Provide the [x, y] coordinate of the cell's center where the given text is located.  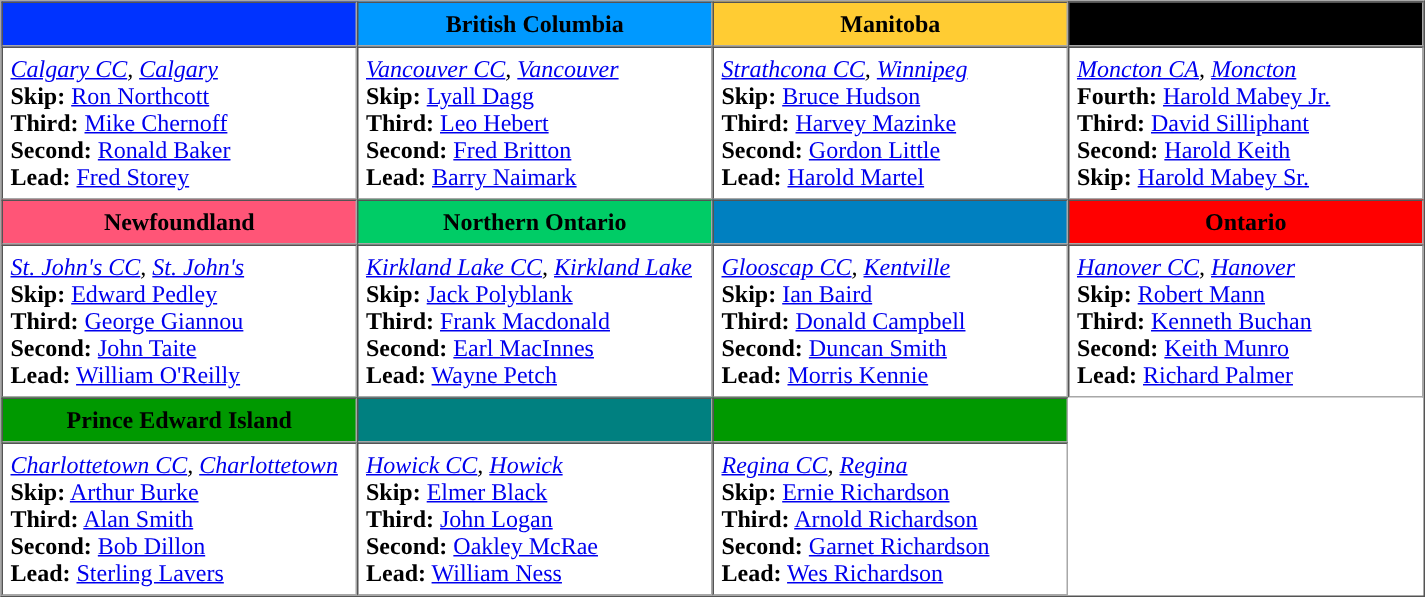
Prince Edward Island [180, 420]
British Columbia [535, 24]
Manitoba [890, 24]
Strathcona CC, WinnipegSkip: Bruce Hudson Third: Harvey Mazinke Second: Gordon Little Lead: Harold Martel [890, 122]
Kirkland Lake CC, Kirkland LakeSkip: Jack Polyblank Third: Frank Macdonald Second: Earl MacInnes Lead: Wayne Petch [535, 320]
Charlottetown CC, CharlottetownSkip: Arthur Burke Third: Alan Smith Second: Bob Dillon Lead: Sterling Lavers [180, 518]
Newfoundland [180, 222]
Ontario [1246, 222]
Moncton CA, MonctonFourth: Harold Mabey Jr. Third: David Silliphant Second: Harold Keith Skip: Harold Mabey Sr. [1246, 122]
Howick CC, HowickSkip: Elmer Black Third: John Logan Second: Oakley McRae Lead: William Ness [535, 518]
Regina CC, ReginaSkip: Ernie Richardson Third: Arnold Richardson Second: Garnet Richardson Lead: Wes Richardson [890, 518]
Calgary CC, CalgarySkip: Ron Northcott Third: Mike Chernoff Second: Ronald Baker Lead: Fred Storey [180, 122]
St. John's CC, St. John'sSkip: Edward Pedley Third: George Giannou Second: John Taite Lead: William O'Reilly [180, 320]
Glooscap CC, KentvilleSkip: Ian Baird Third: Donald Campbell Second: Duncan Smith Lead: Morris Kennie [890, 320]
Northern Ontario [535, 222]
Vancouver CC, VancouverSkip: Lyall Dagg Third: Leo Hebert Second: Fred Britton Lead: Barry Naimark [535, 122]
Hanover CC, HanoverSkip: Robert Mann Third: Kenneth Buchan Second: Keith Munro Lead: Richard Palmer [1246, 320]
